Output the (X, Y) coordinate of the center of the cell containing the given text.  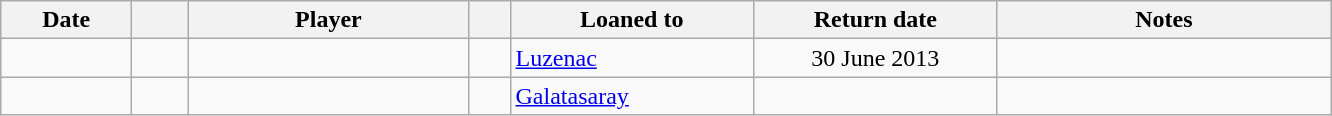
Notes (1164, 20)
30 June 2013 (876, 58)
Return date (876, 20)
Player (328, 20)
Date (66, 20)
Galatasaray (632, 96)
Luzenac (632, 58)
Loaned to (632, 20)
